Determine the [X, Y] coordinate at the center of the cell enclosing the given text.  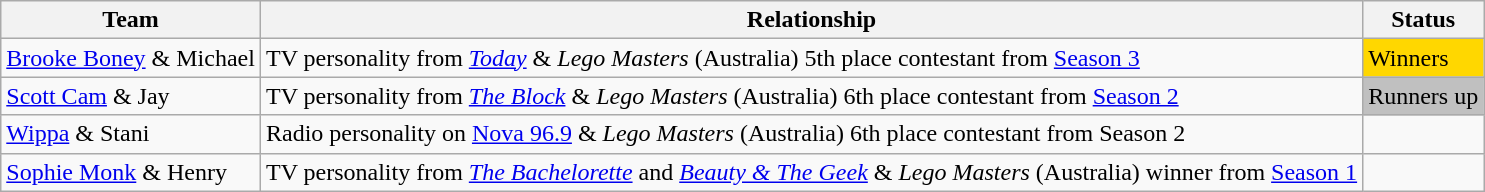
Winners [1424, 58]
Relationship [811, 20]
Runners up [1424, 96]
Status [1424, 20]
Brooke Boney & Michael [131, 58]
Wippa & Stani [131, 134]
Radio personality on Nova 96.9 & Lego Masters (Australia) 6th place contestant from Season 2 [811, 134]
Sophie Monk & Henry [131, 172]
TV personality from Today & Lego Masters (Australia) 5th place contestant from Season 3 [811, 58]
TV personality from The Bachelorette and Beauty & The Geek & Lego Masters (Australia) winner from Season 1 [811, 172]
Team [131, 20]
Scott Cam & Jay [131, 96]
TV personality from The Block & Lego Masters (Australia) 6th place contestant from Season 2 [811, 96]
